Pinpoint the cell where the given text exists, returning its [x, y] midpoint coordinate. 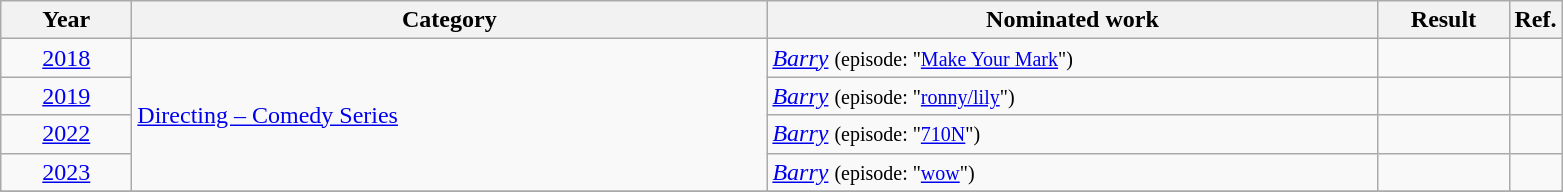
2023 [66, 172]
Ref. [1536, 20]
Barry (episode: "710N") [1072, 134]
2022 [66, 134]
Year [66, 20]
Category [450, 20]
Barry (episode: "wow") [1072, 172]
Barry (episode: "Make Your Mark") [1072, 58]
2019 [66, 96]
Result [1444, 20]
Barry (episode: "ronny/lily") [1072, 96]
Directing – Comedy Series [450, 115]
Nominated work [1072, 20]
2018 [66, 58]
